Return the (x, y) coordinate for the center point of the cell that contains the specified text.  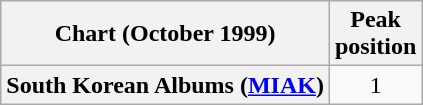
1 (375, 85)
Chart (October 1999) (166, 34)
Peakposition (375, 34)
South Korean Albums (MIAK) (166, 85)
